Extract the [X, Y] coordinate from the center of the cell holding the provided text.  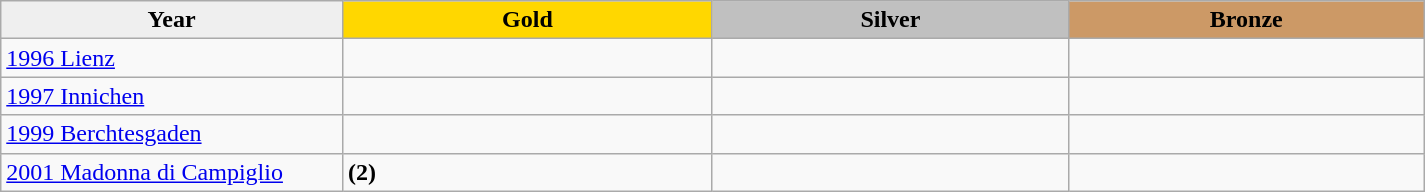
1999 Berchtesgaden [172, 134]
Year [172, 20]
Gold [527, 20]
1997 Innichen [172, 96]
1996 Lienz [172, 58]
Silver [890, 20]
Bronze [1246, 20]
2001 Madonna di Campiglio [172, 172]
(2) [527, 172]
